Find where the given text appears and provide that cell's center as [X, Y] coordinate. 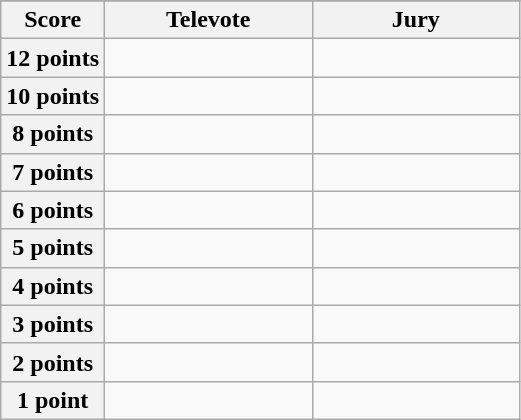
Jury [416, 20]
Score [53, 20]
4 points [53, 286]
5 points [53, 248]
7 points [53, 172]
1 point [53, 400]
12 points [53, 58]
Televote [209, 20]
8 points [53, 134]
3 points [53, 324]
2 points [53, 362]
10 points [53, 96]
6 points [53, 210]
